Identify which cell holds the provided text, then report its (X, Y) central coordinate. 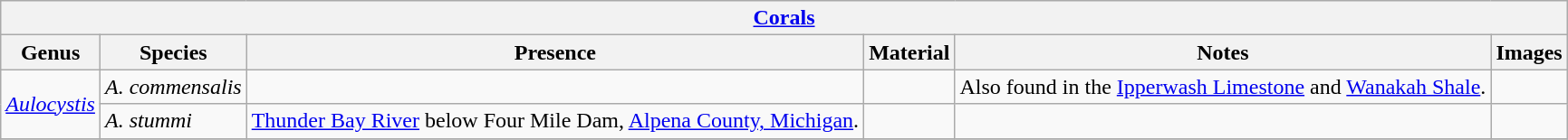
Species (173, 52)
Also found in the Ipperwash Limestone and Wanakah Shale. (1223, 87)
Aulocystis (51, 104)
A. stummi (173, 121)
Genus (51, 52)
Material (909, 52)
Thunder Bay River below Four Mile Dam, Alpena County, Michigan. (554, 121)
A. commensalis (173, 87)
Notes (1223, 52)
Images (1529, 52)
Presence (554, 52)
Corals (784, 18)
